Output the (X, Y) coordinate of the center of the cell containing the given text.  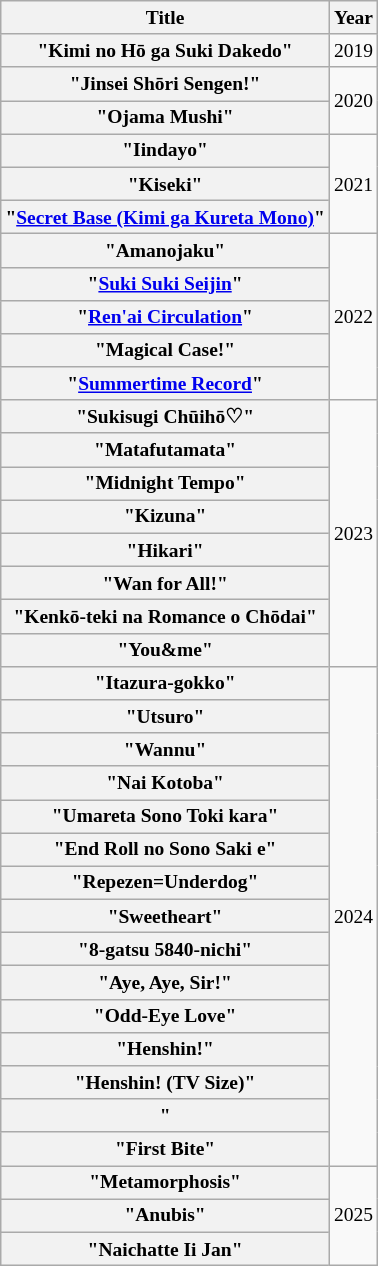
"Naichatte Ii Jan" (166, 1248)
"Wan for All!" (166, 584)
"Odd-Eye Love" (166, 1016)
"Aye, Aye, Sir!" (166, 982)
"Magical Case!" (166, 350)
Year (353, 18)
"Nai Kotoba" (166, 782)
"Itazura-gokko" (166, 682)
2023 (353, 533)
2024 (353, 916)
"Kenkō-teki na Romance o Chōdai" (166, 616)
2022 (353, 317)
"Henshin! (TV Size)" (166, 1082)
2025 (353, 1216)
"Sukisugi Chūihō♡" (166, 416)
"Kizuna" (166, 516)
Title (166, 18)
"Jinsei Shōri Sengen!" (166, 84)
"Midnight Tempo" (166, 484)
" (166, 1116)
"Iindayo" (166, 150)
"Repezen=Underdog" (166, 882)
"Suki Suki Seijin" (166, 284)
"Kiseki" (166, 184)
"Amanojaku" (166, 250)
"Kimi no Hō ga Suki Dakedo" (166, 50)
"Summertime Record" (166, 384)
2020 (353, 100)
"Umareta Sono Toki kara" (166, 816)
"Hikari" (166, 550)
"8-gatsu 5840-nichi" (166, 950)
2019 (353, 50)
"Secret Base (Kimi ga Kureta Mono)" (166, 216)
2021 (353, 184)
"Anubis" (166, 1216)
"Henshin!" (166, 1048)
"Wannu" (166, 750)
"Matafutamata" (166, 450)
"End Roll no Sono Saki e" (166, 850)
"First Bite" (166, 1148)
"Utsuro" (166, 716)
"Metamorphosis" (166, 1182)
"Ren'ai Circulation" (166, 316)
"Ojama Mushi" (166, 118)
"Sweetheart" (166, 916)
"You&me" (166, 650)
